Scan for the cell matching the given text and deliver its [X, Y] coordinate at center. 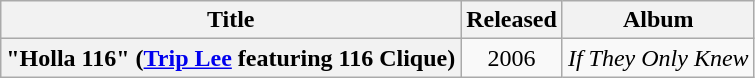
"Holla 116" (Trip Lee featuring 116 Clique) [231, 58]
2006 [512, 58]
If They Only Knew [658, 58]
Album [658, 20]
Released [512, 20]
Title [231, 20]
